Determine the (x, y) coordinate at the center of the cell enclosing the given text.  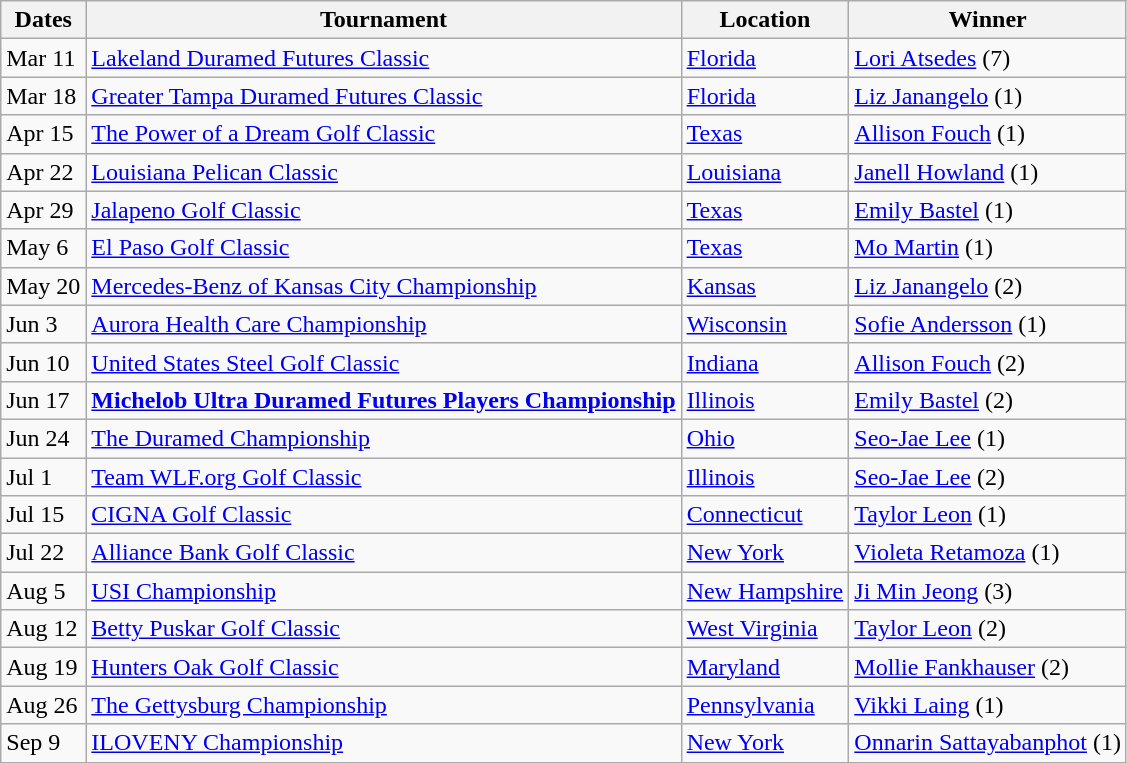
Violeta Retamoza (1) (988, 553)
May 6 (44, 248)
Allison Fouch (2) (988, 362)
Seo-Jae Lee (1) (988, 438)
Mercedes-Benz of Kansas City Championship (384, 286)
Lakeland Duramed Futures Classic (384, 58)
Taylor Leon (2) (988, 629)
Location (765, 20)
Aug 5 (44, 591)
ILOVENY Championship (384, 743)
Jul 1 (44, 477)
Allison Fouch (1) (988, 134)
Ohio (765, 438)
Jul 22 (44, 553)
Taylor Leon (1) (988, 515)
Kansas (765, 286)
Aug 19 (44, 667)
Jalapeno Golf Classic (384, 210)
West Virginia (765, 629)
Mollie Fankhauser (2) (988, 667)
Michelob Ultra Duramed Futures Players Championship (384, 400)
Winner (988, 20)
Mar 11 (44, 58)
New Hampshire (765, 591)
Liz Janangelo (1) (988, 96)
Mar 18 (44, 96)
The Power of a Dream Golf Classic (384, 134)
United States Steel Golf Classic (384, 362)
Maryland (765, 667)
Wisconsin (765, 324)
Mo Martin (1) (988, 248)
May 20 (44, 286)
Team WLF.org Golf Classic (384, 477)
Sep 9 (44, 743)
The Gettysburg Championship (384, 705)
El Paso Golf Classic (384, 248)
Jun 17 (44, 400)
Louisiana Pelican Classic (384, 172)
Dates (44, 20)
Hunters Oak Golf Classic (384, 667)
Connecticut (765, 515)
Louisiana (765, 172)
Jun 3 (44, 324)
Vikki Laing (1) (988, 705)
Apr 15 (44, 134)
Jul 15 (44, 515)
CIGNA Golf Classic (384, 515)
Aurora Health Care Championship (384, 324)
The Duramed Championship (384, 438)
Jun 24 (44, 438)
Betty Puskar Golf Classic (384, 629)
Sofie Andersson (1) (988, 324)
Indiana (765, 362)
Seo-Jae Lee (2) (988, 477)
Aug 12 (44, 629)
Aug 26 (44, 705)
Jun 10 (44, 362)
Tournament (384, 20)
USI Championship (384, 591)
Ji Min Jeong (3) (988, 591)
Pennsylvania (765, 705)
Janell Howland (1) (988, 172)
Apr 22 (44, 172)
Lori Atsedes (7) (988, 58)
Emily Bastel (1) (988, 210)
Onnarin Sattayabanphot (1) (988, 743)
Liz Janangelo (2) (988, 286)
Apr 29 (44, 210)
Greater Tampa Duramed Futures Classic (384, 96)
Alliance Bank Golf Classic (384, 553)
Emily Bastel (2) (988, 400)
